Scan for the cell matching the given text and deliver its [x, y] coordinate at center. 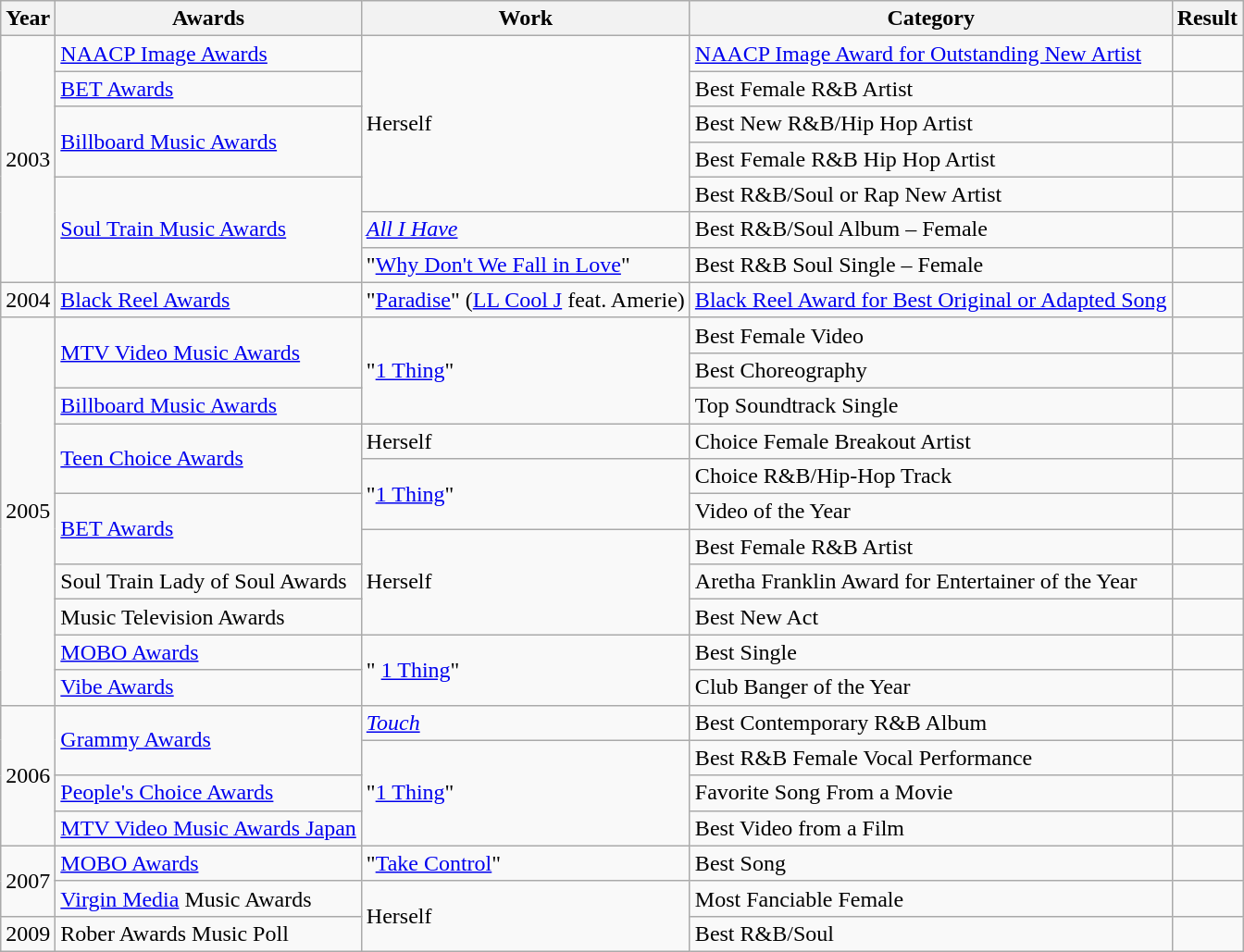
Most Fanciable Female [931, 898]
Best New R&B/Hip Hop Artist [931, 124]
Year [28, 19]
Vibe Awards [209, 687]
Black Reel Awards [209, 300]
Virgin Media Music Awards [209, 898]
Best Video from a Film [931, 828]
NAACP Image Award for Outstanding New Artist [931, 54]
Teen Choice Awards [209, 459]
Soul Train Lady of Soul Awards [209, 582]
Best R&B Female Vocal Performance [931, 758]
Choice Female Breakout Artist [931, 441]
MTV Video Music Awards [209, 352]
All I Have [526, 229]
"Take Control" [526, 863]
Grammy Awards [209, 740]
2007 [28, 881]
Best Female R&B Hip Hop Artist [931, 159]
Favorite Song From a Movie [931, 793]
Video of the Year [931, 512]
2004 [28, 300]
2006 [28, 775]
Best New Act [931, 617]
Club Banger of the Year [931, 687]
Rober Awards Music Poll [209, 933]
Best Choreography [931, 370]
MTV Video Music Awards Japan [209, 828]
Best Single [931, 652]
2005 [28, 511]
Best Contemporary R&B Album [931, 723]
Result [1207, 19]
Aretha Franklin Award for Entertainer of the Year [931, 582]
Best R&B/Soul or Rap New Artist [931, 194]
Best R&B/Soul [931, 933]
Best R&B/Soul Album – Female [931, 229]
"Paradise" (LL Cool J feat. Amerie) [526, 300]
" 1 Thing" [526, 670]
Touch [526, 723]
Best Female Video [931, 335]
Category [931, 19]
2009 [28, 933]
Top Soundtrack Single [931, 405]
NAACP Image Awards [209, 54]
Black Reel Award for Best Original or Adapted Song [931, 300]
2003 [28, 159]
People's Choice Awards [209, 793]
Work [526, 19]
Music Television Awards [209, 617]
Soul Train Music Awards [209, 229]
Choice R&B/Hip-Hop Track [931, 476]
Awards [209, 19]
Best Song [931, 863]
"Why Don't We Fall in Love" [526, 265]
Best R&B Soul Single – Female [931, 265]
